Identify which cell holds the provided text, then report its [x, y] central coordinate. 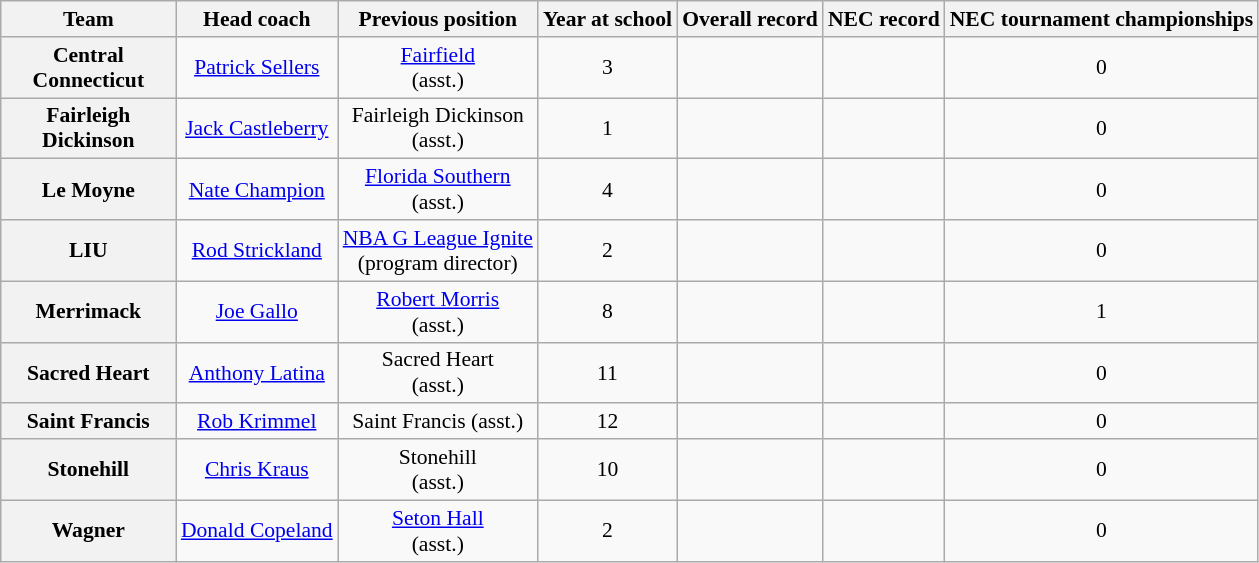
Sacred Heart [88, 372]
8 [608, 312]
Stonehill(asst.) [438, 470]
11 [608, 372]
Saint Francis [88, 422]
Central Connecticut [88, 68]
Le Moyne [88, 190]
Patrick Sellers [257, 68]
Merrimack [88, 312]
Chris Kraus [257, 470]
LIU [88, 250]
Saint Francis (asst.) [438, 422]
Robert Morris(asst.) [438, 312]
Fairleigh Dickinson [88, 128]
Rob Krimmel [257, 422]
Jack Castleberry [257, 128]
4 [608, 190]
Team [88, 19]
Stonehill [88, 470]
Wagner [88, 530]
Donald Copeland [257, 530]
Florida Southern(asst.) [438, 190]
NEC tournament championships [1102, 19]
Sacred Heart(asst.) [438, 372]
Head coach [257, 19]
3 [608, 68]
Joe Gallo [257, 312]
12 [608, 422]
Anthony Latina [257, 372]
Fairfield(asst.) [438, 68]
Previous position [438, 19]
Seton Hall(asst.) [438, 530]
Year at school [608, 19]
Overall record [750, 19]
Rod Strickland [257, 250]
NEC record [884, 19]
Nate Champion [257, 190]
10 [608, 470]
NBA G League Ignite(program director) [438, 250]
Fairleigh Dickinson(asst.) [438, 128]
